Locate the cell with the specified text and output its [x, y] center coordinate. 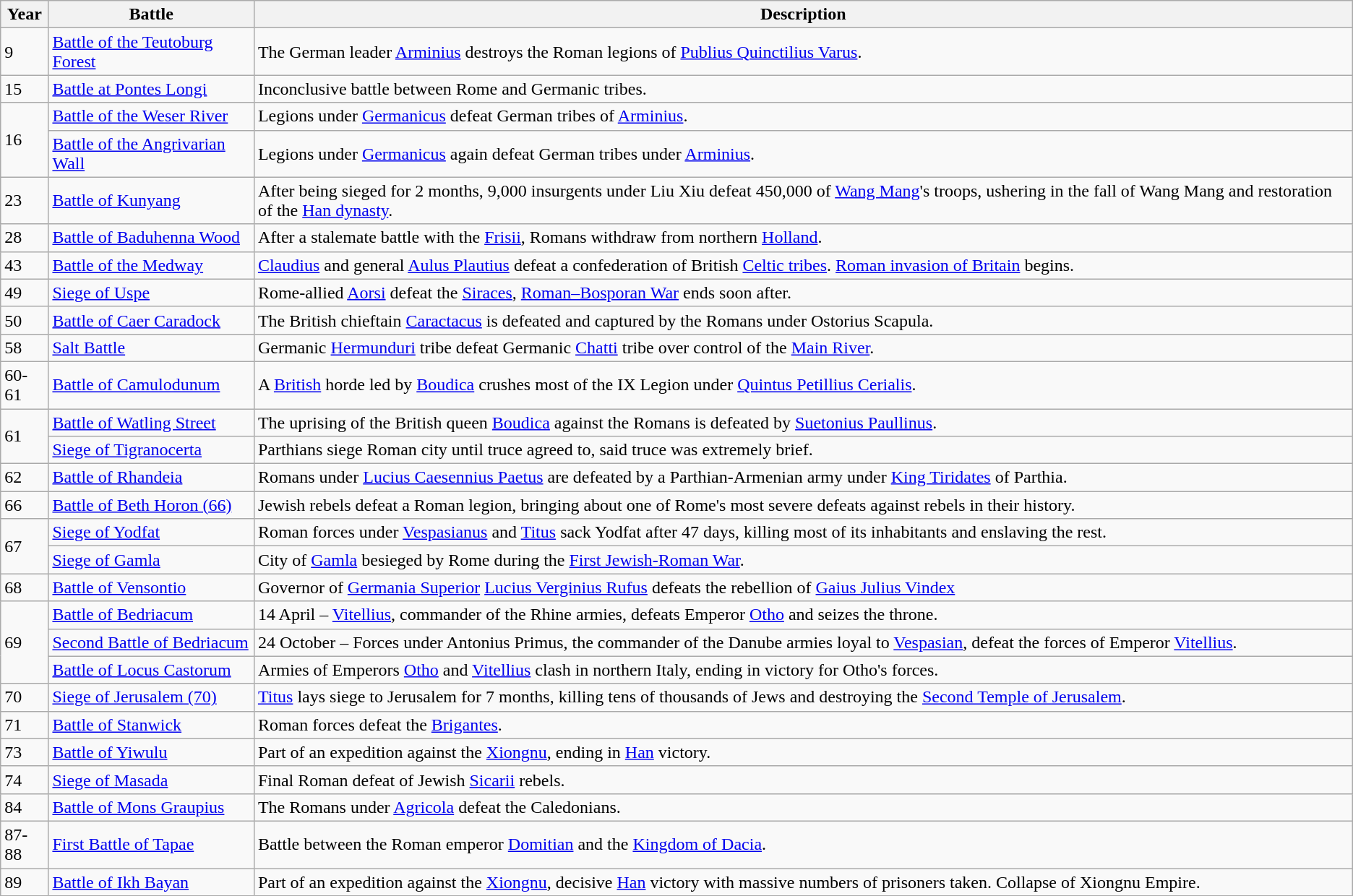
50 [25, 320]
Battle of Kunyang [151, 201]
Battle of Watling Street [151, 423]
Battle of the Medway [151, 265]
Battle of Stanwick [151, 725]
First Battle of Tapae [151, 844]
Siege of Uspe [151, 293]
The British chieftain Caractacus is defeated and captured by the Romans under Ostorius Scapula. [803, 320]
Armies of Emperors Otho and Vitellius clash in northern Italy, ending in victory for Otho's forces. [803, 670]
67 [25, 546]
Legions under Germanicus defeat German tribes of Arminius. [803, 116]
Parthians siege Roman city until truce agreed to, said truce was extremely brief. [803, 450]
Battle of Ikh Bayan [151, 882]
87-88 [25, 844]
Second Battle of Bedriacum [151, 642]
Battle of Yiwulu [151, 752]
68 [25, 587]
After a stalemate battle with the Frisii, Romans withdraw from northern Holland. [803, 238]
Jewish rebels defeat a Roman legion, bringing about one of Rome's most severe defeats against rebels in their history. [803, 505]
Salt Battle [151, 348]
The Romans under Agricola defeat the Caledonians. [803, 807]
Romans under Lucius Caesennius Paetus are defeated by a Parthian-Armenian army under King Tiridates of Parthia. [803, 478]
Description [803, 14]
Battle of Bedriacum [151, 615]
66 [25, 505]
Germanic Hermunduri tribe defeat Germanic Chatti tribe over control of the Main River. [803, 348]
Battle of the Angrivarian Wall [151, 153]
43 [25, 265]
The German leader Arminius destroys the Roman legions of Publius Quinctilius Varus. [803, 52]
Claudius and general Aulus Plautius defeat a confederation of British Celtic tribes. Roman invasion of Britain begins. [803, 265]
Part of an expedition against the Xiongnu, ending in Han victory. [803, 752]
Battle [151, 14]
14 April – Vitellius, commander of the Rhine armies, defeats Emperor Otho and seizes the throne. [803, 615]
Battle between the Roman emperor Domitian and the Kingdom of Dacia. [803, 844]
Part of an expedition against the Xiongnu, decisive Han victory with massive numbers of prisoners taken. Collapse of Xiongnu Empire. [803, 882]
70 [25, 697]
Battle of Mons Graupius [151, 807]
Roman forces under Vespasianus and Titus sack Yodfat after 47 days, killing most of its inhabitants and enslaving the rest. [803, 533]
62 [25, 478]
15 [25, 89]
74 [25, 780]
Battle of Beth Horon (66) [151, 505]
60-61 [25, 384]
Battle of Camulodunum [151, 384]
City of Gamla besieged by Rome during the First Jewish-Roman War. [803, 560]
23 [25, 201]
Governor of Germania Superior Lucius Verginius Rufus defeats the rebellion of Gaius Julius Vindex [803, 587]
Inconclusive battle between Rome and Germanic tribes. [803, 89]
Battle of Caer Caradock [151, 320]
Roman forces defeat the Brigantes. [803, 725]
84 [25, 807]
A British horde led by Boudica crushes most of the IX Legion under Quintus Petillius Cerialis. [803, 384]
Year [25, 14]
28 [25, 238]
73 [25, 752]
69 [25, 642]
Battle of Rhandeia [151, 478]
61 [25, 436]
16 [25, 140]
Battle of Locus Castorum [151, 670]
Battle at Pontes Longi [151, 89]
89 [25, 882]
49 [25, 293]
24 October – Forces under Antonius Primus, the commander of the Danube armies loyal to Vespasian, defeat the forces of Emperor Vitellius. [803, 642]
58 [25, 348]
71 [25, 725]
Siege of Masada [151, 780]
Battle of the Teutoburg Forest [151, 52]
Battle of Baduhenna Wood [151, 238]
Siege of Jerusalem (70) [151, 697]
Siege of Gamla [151, 560]
9 [25, 52]
Siege of Yodfat [151, 533]
Legions under Germanicus again defeat German tribes under Arminius. [803, 153]
Rome-allied Aorsi defeat the Siraces, Roman–Bosporan War ends soon after. [803, 293]
Battle of the Weser River [151, 116]
Siege of Tigranocerta [151, 450]
Battle of Vensontio [151, 587]
Titus lays siege to Jerusalem for 7 months, killing tens of thousands of Jews and destroying the Second Temple of Jerusalem. [803, 697]
The uprising of the British queen Boudica against the Romans is defeated by Suetonius Paullinus. [803, 423]
Final Roman defeat of Jewish Sicarii rebels. [803, 780]
